Provide the [X, Y] coordinate of the cell's center where the given text is located.  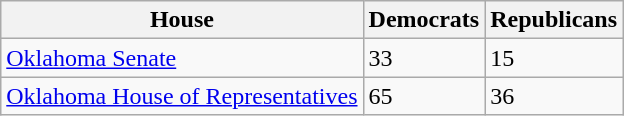
Democrats [424, 20]
33 [424, 58]
Oklahoma Senate [182, 58]
House [182, 20]
Republicans [554, 20]
65 [424, 96]
Oklahoma House of Representatives [182, 96]
36 [554, 96]
15 [554, 58]
